Return (X, Y) of the center of cell containing provided text 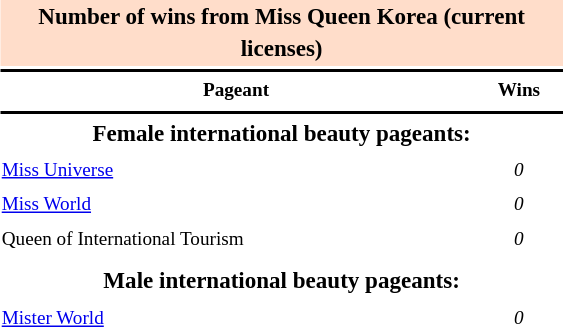
Miss Universe (236, 170)
Female international beauty pageants: (282, 134)
Male international beauty pageants: (282, 282)
Number of wins from Miss Queen Korea (current licenses) (282, 34)
Miss World (236, 205)
Wins (519, 92)
Pageant (236, 92)
Queen of International Tourism (236, 240)
